Capture the cell that displays the provided text and extract its (x, y) central coordinate. 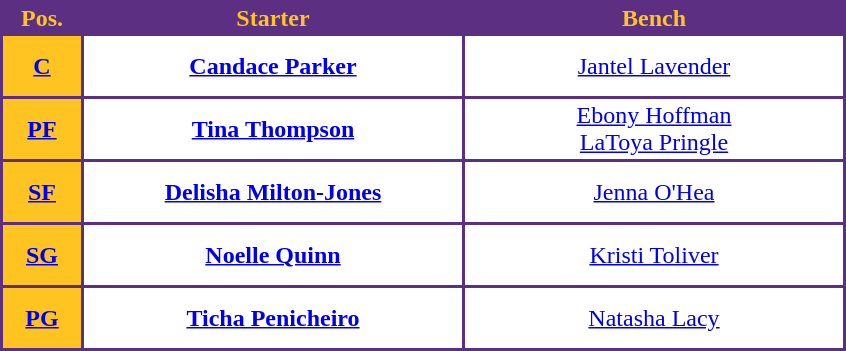
Noelle Quinn (273, 255)
Natasha Lacy (654, 318)
PF (42, 129)
Starter (273, 18)
SF (42, 192)
Jantel Lavender (654, 66)
PG (42, 318)
Ebony HoffmanLaToya Pringle (654, 129)
Jenna O'Hea (654, 192)
Ticha Penicheiro (273, 318)
Candace Parker (273, 66)
SG (42, 255)
Kristi Toliver (654, 255)
Bench (654, 18)
Tina Thompson (273, 129)
Delisha Milton-Jones (273, 192)
Pos. (42, 18)
C (42, 66)
